Extract the (x, y) coordinate from the center of the cell holding the provided text.  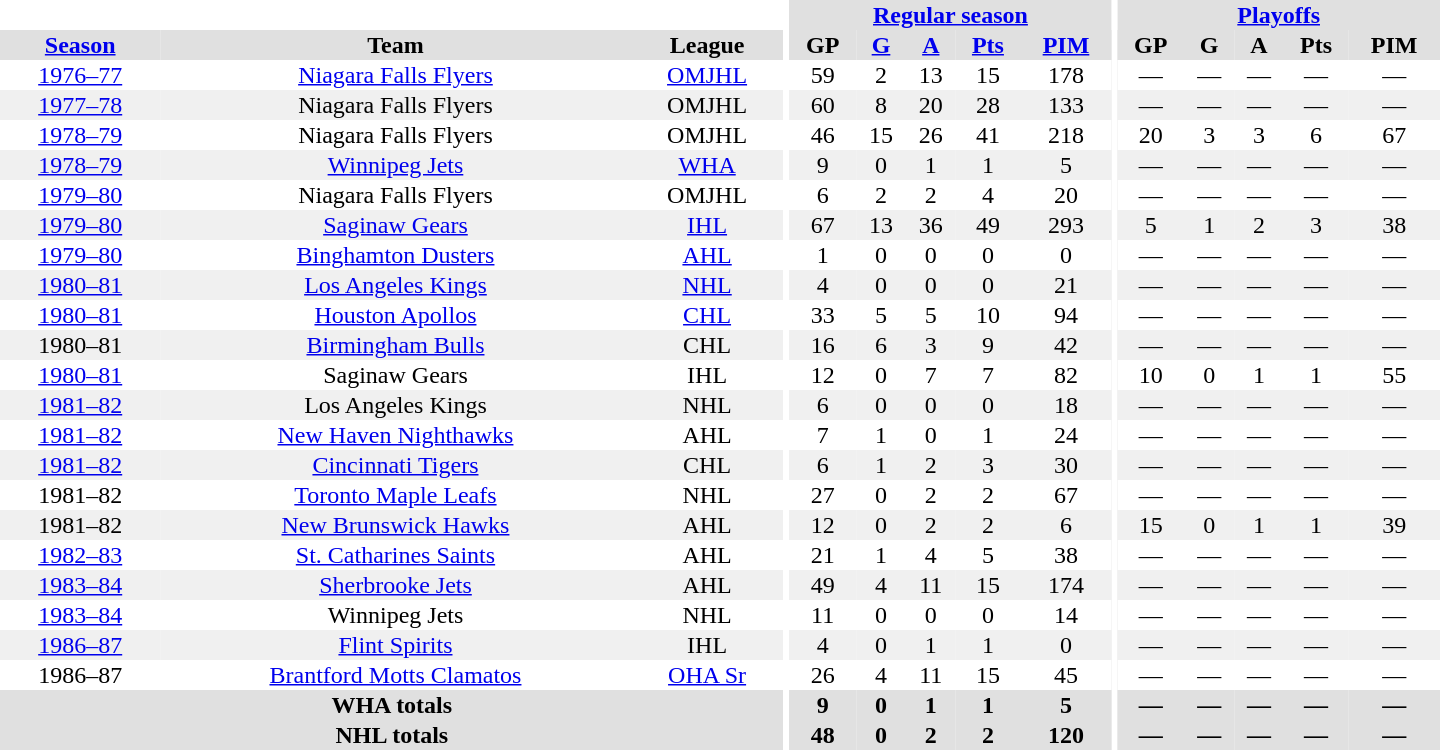
14 (1066, 615)
46 (822, 135)
St. Catharines Saints (395, 555)
New Haven Nighthawks (395, 435)
42 (1066, 345)
Binghamton Dusters (395, 255)
Team (395, 45)
Season (80, 45)
WHA totals (392, 705)
60 (822, 105)
55 (1394, 375)
82 (1066, 375)
27 (822, 495)
1982–83 (80, 555)
18 (1066, 405)
174 (1066, 585)
48 (822, 735)
45 (1066, 675)
133 (1066, 105)
Brantford Motts Clamatos (395, 675)
Sherbrooke Jets (395, 585)
Playoffs (1278, 15)
Houston Apollos (395, 315)
36 (931, 225)
94 (1066, 315)
30 (1066, 465)
Birmingham Bulls (395, 345)
Cincinnati Tigers (395, 465)
OHA Sr (708, 675)
24 (1066, 435)
28 (988, 105)
8 (881, 105)
120 (1066, 735)
16 (822, 345)
178 (1066, 75)
33 (822, 315)
41 (988, 135)
59 (822, 75)
NHL totals (392, 735)
WHA (708, 165)
Toronto Maple Leafs (395, 495)
1976–77 (80, 75)
League (708, 45)
293 (1066, 225)
1977–78 (80, 105)
Regular season (950, 15)
New Brunswick Hawks (395, 525)
Flint Spirits (395, 645)
218 (1066, 135)
39 (1394, 525)
